Provide the [x, y] coordinate of the cell's center where the given text is located.  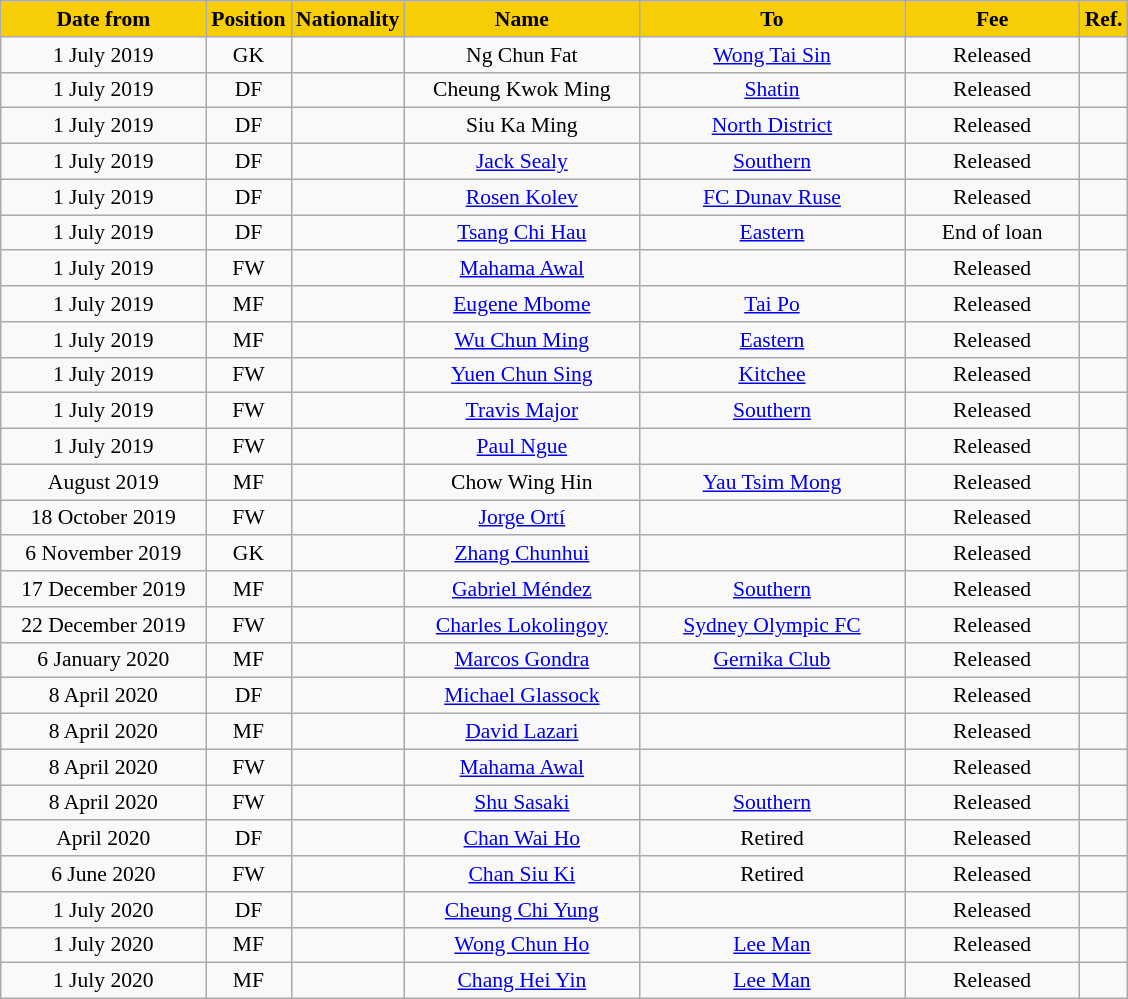
Fee [992, 19]
Date from [104, 19]
David Lazari [522, 732]
Eugene Mbome [522, 304]
6 January 2020 [104, 660]
August 2019 [104, 482]
Sydney Olympic FC [772, 625]
Gernika Club [772, 660]
Yuen Chun Sing [522, 375]
Wong Chun Ho [522, 945]
Chow Wing Hin [522, 482]
Charles Lokolingoy [522, 625]
Tsang Chi Hau [522, 233]
Zhang Chunhui [522, 554]
Shu Sasaki [522, 803]
Cheung Chi Yung [522, 910]
Travis Major [522, 411]
Wu Chun Ming [522, 340]
Chang Hei Yin [522, 981]
Tai Po [772, 304]
Cheung Kwok Ming [522, 90]
Jorge Ortí [522, 518]
6 June 2020 [104, 874]
17 December 2019 [104, 589]
Kitchee [772, 375]
Rosen Kolev [522, 197]
Chan Siu Ki [522, 874]
Nationality [348, 19]
Chan Wai Ho [522, 839]
Yau Tsim Mong [772, 482]
End of loan [992, 233]
Paul Ngue [522, 447]
Ng Chun Fat [522, 55]
Shatin [772, 90]
To [772, 19]
Wong Tai Sin [772, 55]
April 2020 [104, 839]
Jack Sealy [522, 162]
Ref. [1104, 19]
Name [522, 19]
Position [248, 19]
Michael Glassock [522, 696]
North District [772, 126]
6 November 2019 [104, 554]
18 October 2019 [104, 518]
Marcos Gondra [522, 660]
22 December 2019 [104, 625]
FC Dunav Ruse [772, 197]
Siu Ka Ming [522, 126]
Gabriel Méndez [522, 589]
